Return the [x, y] coordinate for the center point of the cell that contains the specified text.  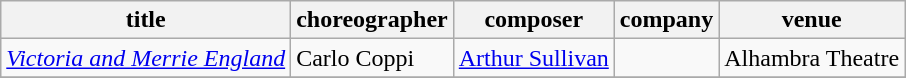
Victoria and Merrie England [146, 58]
title [146, 20]
composer [534, 20]
Alhambra Theatre [812, 58]
venue [812, 20]
company [666, 20]
Arthur Sullivan [534, 58]
choreographer [372, 20]
Carlo Coppi [372, 58]
